Identify which cell holds the provided text, then report its (X, Y) central coordinate. 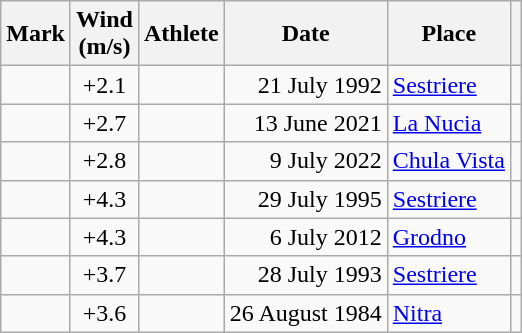
Wind(m/s) (104, 34)
La Nucia (448, 123)
Mark (36, 34)
28 July 1993 (306, 275)
Athlete (181, 34)
Chula Vista (448, 161)
13 June 2021 (306, 123)
+3.6 (104, 313)
29 July 1995 (306, 199)
+3.7 (104, 275)
+2.7 (104, 123)
Place (448, 34)
9 July 2022 (306, 161)
26 August 1984 (306, 313)
21 July 1992 (306, 85)
Date (306, 34)
Grodno (448, 237)
6 July 2012 (306, 237)
Nitra (448, 313)
+2.1 (104, 85)
+2.8 (104, 161)
